Identify which cell holds the provided text, then report its [X, Y] central coordinate. 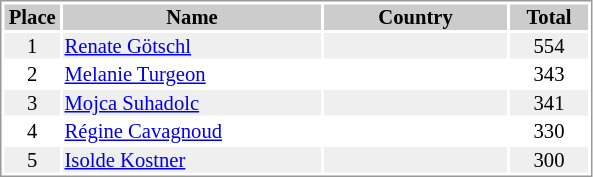
Country [416, 17]
5 [32, 160]
300 [549, 160]
3 [32, 103]
Régine Cavagnoud [192, 131]
Isolde Kostner [192, 160]
Mojca Suhadolc [192, 103]
343 [549, 75]
Name [192, 17]
554 [549, 46]
Renate Götschl [192, 46]
1 [32, 46]
Place [32, 17]
Melanie Turgeon [192, 75]
2 [32, 75]
4 [32, 131]
Total [549, 17]
341 [549, 103]
330 [549, 131]
